Output the (X, Y) coordinate of the center of the cell containing the given text.  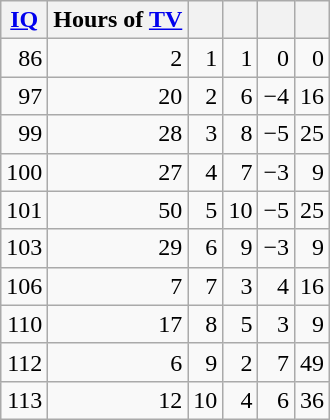
99 (24, 134)
−4 (276, 96)
27 (118, 172)
100 (24, 172)
112 (24, 362)
IQ (24, 20)
17 (118, 324)
Hours of TV (118, 20)
20 (118, 96)
110 (24, 324)
106 (24, 286)
49 (312, 362)
101 (24, 210)
50 (118, 210)
103 (24, 248)
36 (312, 400)
12 (118, 400)
97 (24, 96)
28 (118, 134)
86 (24, 58)
29 (118, 248)
113 (24, 400)
